Detect which cell encompasses the target text, then output its [x, y] center coordinate. 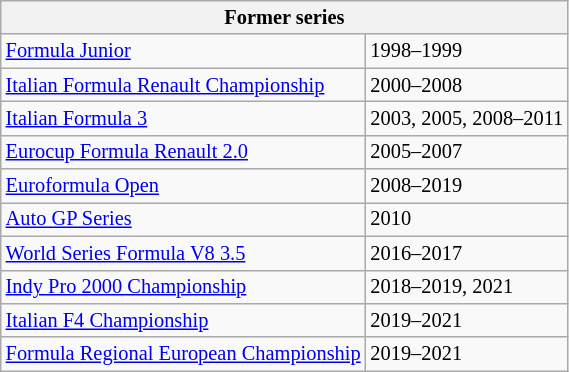
Euroformula Open [184, 186]
2005–2007 [468, 152]
2000–2008 [468, 85]
Former series [284, 17]
Italian Formula 3 [184, 118]
Italian F4 Championship [184, 320]
Eurocup Formula Renault 2.0 [184, 152]
2008–2019 [468, 186]
Auto GP Series [184, 219]
1998–1999 [468, 51]
2010 [468, 219]
2003, 2005, 2008–2011 [468, 118]
Formula Regional European Championship [184, 354]
Italian Formula Renault Championship [184, 85]
2016–2017 [468, 253]
2018–2019, 2021 [468, 287]
Indy Pro 2000 Championship [184, 287]
World Series Formula V8 3.5 [184, 253]
Formula Junior [184, 51]
